Output the (X, Y) coordinate of the center of the cell containing the given text.  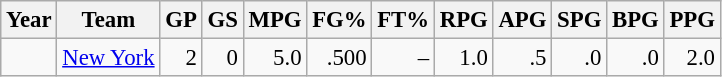
MPG (275, 20)
GP (181, 20)
BPG (636, 20)
FG% (340, 20)
0 (222, 58)
5.0 (275, 58)
PPG (692, 20)
Year (29, 20)
2.0 (692, 58)
– (404, 58)
1.0 (464, 58)
2 (181, 58)
RPG (464, 20)
APG (522, 20)
SPG (580, 20)
New York (108, 58)
.5 (522, 58)
.500 (340, 58)
FT% (404, 20)
Team (108, 20)
GS (222, 20)
